Output the [x, y] coordinate of the center of the cell containing the given text.  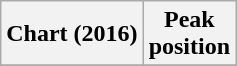
Chart (2016) [72, 34]
Peakposition [189, 34]
